Search for the cell housing the specified text and yield its (X, Y) center coordinate. 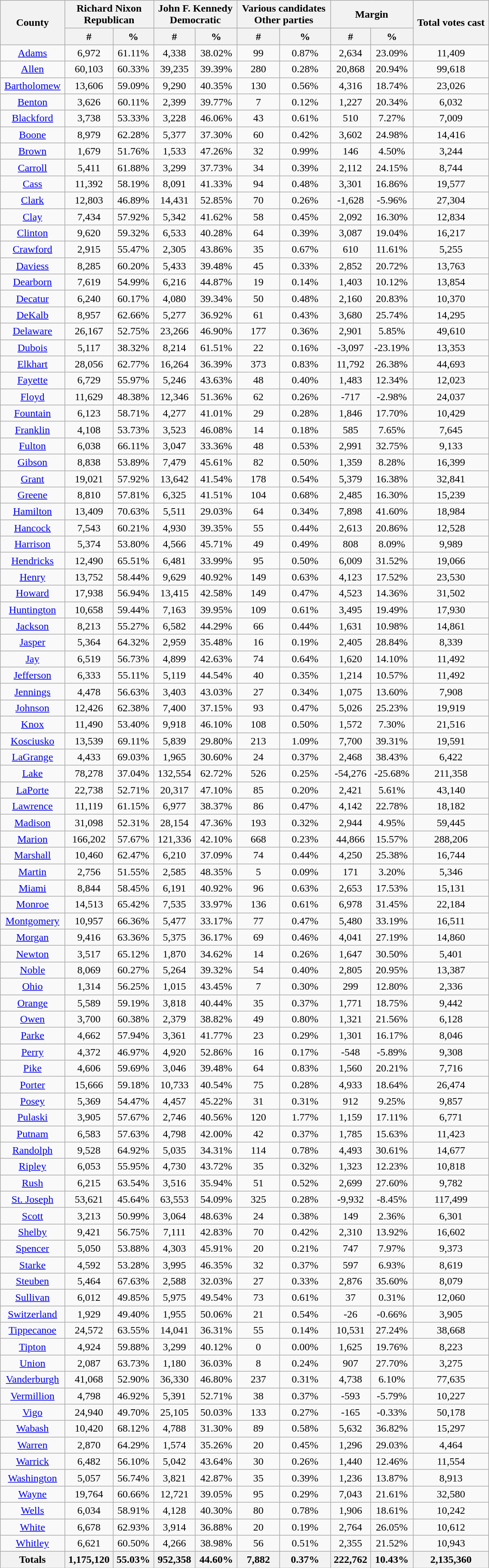
8.28% (392, 462)
Shelby (33, 1232)
4,788 (175, 1429)
7,163 (175, 610)
27.70% (392, 1363)
1,214 (351, 675)
77 (258, 921)
7,898 (351, 512)
-165 (351, 1412)
16.17% (392, 1036)
-5.89% (392, 1052)
38.82% (216, 1019)
5,375 (175, 937)
66 (258, 626)
907 (351, 1363)
8,214 (175, 348)
24.98% (392, 135)
Gibson (33, 462)
Knox (33, 724)
21.61% (392, 1494)
1,175,120 (89, 1560)
31,502 (451, 593)
37 (351, 1298)
952,358 (175, 1560)
Fountain (33, 413)
4,123 (351, 577)
6,301 (451, 1216)
59,445 (451, 823)
19,764 (89, 1494)
53.80% (133, 544)
6,582 (175, 626)
5,391 (175, 1396)
Noble (33, 970)
43.64% (216, 1461)
41.60% (392, 512)
Allen (33, 69)
60.27% (133, 970)
16.38% (392, 479)
3.20% (392, 872)
38,668 (451, 1330)
3,995 (175, 1265)
24,572 (89, 1330)
808 (351, 544)
-23.19% (392, 348)
1.77% (305, 1117)
8,091 (175, 184)
5,246 (175, 380)
61.51% (216, 348)
8,285 (89, 266)
Bartholomew (33, 86)
16,264 (175, 364)
55.95% (133, 1167)
1,236 (351, 1478)
12.23% (392, 1167)
36.17% (216, 937)
0.00% (305, 1347)
86 (258, 806)
42.58% (216, 593)
23 (258, 1036)
31.45% (392, 904)
38 (258, 1396)
96 (258, 888)
8,844 (89, 888)
43.45% (216, 986)
Boone (33, 135)
6,038 (89, 446)
13,387 (451, 970)
Dubois (33, 348)
59.88% (133, 1347)
39.39% (216, 69)
Margin (372, 15)
53.28% (133, 1265)
59.44% (133, 610)
41.33% (216, 184)
7,700 (351, 741)
7,882 (258, 1560)
2,805 (351, 970)
30.50% (392, 954)
1,180 (175, 1363)
52.31% (133, 823)
0.20% (305, 790)
39.35% (216, 528)
133 (258, 1412)
10,943 (451, 1543)
Hancock (33, 528)
59.19% (133, 1003)
34 (258, 167)
6,215 (89, 1183)
20.21% (392, 1068)
1,075 (351, 691)
1,301 (351, 1036)
4,108 (89, 429)
1,440 (351, 1461)
43.63% (216, 380)
2,901 (351, 331)
40.54% (216, 1085)
Tippecanoe (33, 1330)
46.08% (216, 429)
43 (258, 118)
57.81% (133, 495)
4,266 (175, 1543)
10,658 (89, 610)
Ripley (33, 1167)
4,142 (351, 806)
6,009 (351, 561)
114 (258, 1150)
6,533 (175, 233)
55.11% (133, 675)
Clay (33, 216)
33.97% (216, 904)
3,523 (175, 429)
4.95% (392, 823)
6,771 (451, 1117)
6,240 (89, 299)
9,629 (175, 577)
15.63% (392, 1134)
5,346 (451, 872)
Warrick (33, 1461)
1,560 (351, 1068)
13,752 (89, 577)
8,979 (89, 135)
4,566 (175, 544)
20,868 (351, 69)
121,336 (175, 839)
4,523 (351, 593)
17.52% (392, 577)
52.86% (216, 1052)
31.52% (392, 561)
0.68% (305, 495)
50 (258, 299)
65.12% (133, 954)
Rush (33, 1183)
5,632 (351, 1429)
56.74% (133, 1478)
Morgan (33, 937)
3,361 (175, 1036)
7,479 (175, 462)
DeKalb (33, 315)
2,112 (351, 167)
15,666 (89, 1085)
44.29% (216, 626)
6,216 (175, 282)
5,342 (175, 216)
7.97% (392, 1248)
2,421 (351, 790)
67.63% (133, 1281)
12.46% (392, 1461)
21,516 (451, 724)
8,957 (89, 315)
60.33% (133, 69)
0.56% (305, 86)
45.91% (216, 1248)
4,493 (351, 1150)
5,369 (89, 1101)
0.25% (305, 774)
66.11% (133, 446)
65.51% (133, 561)
53,621 (89, 1199)
39,235 (175, 69)
Fulton (33, 446)
9.25% (392, 1101)
6,210 (175, 855)
39.95% (216, 610)
178 (258, 479)
56.94% (133, 593)
Vigo (33, 1412)
20.95% (392, 970)
0.12% (305, 102)
12,490 (89, 561)
11,423 (451, 1134)
Clark (33, 200)
7,619 (89, 282)
22.78% (392, 806)
5,411 (89, 167)
56.73% (133, 659)
26,474 (451, 1085)
6,972 (89, 53)
6,325 (175, 495)
4,730 (175, 1167)
35.60% (392, 1281)
14,041 (175, 1330)
19.76% (392, 1347)
Howard (33, 593)
8,339 (451, 642)
23,026 (451, 86)
4,303 (175, 1248)
11,119 (89, 806)
26.05% (392, 1527)
1,771 (351, 1003)
7.65% (392, 429)
4,277 (175, 413)
3,495 (351, 610)
1,620 (351, 659)
63.54% (133, 1183)
5,839 (175, 741)
44,866 (351, 839)
4,592 (89, 1265)
35.26% (216, 1445)
14,431 (175, 200)
19.04% (392, 233)
4,338 (175, 53)
18.75% (392, 1003)
59.69% (133, 1068)
36.39% (216, 364)
14,416 (451, 135)
9,290 (175, 86)
51.55% (133, 872)
20,317 (175, 790)
58.44% (133, 577)
912 (351, 1101)
Adams (33, 53)
18,182 (451, 806)
53.73% (133, 429)
41.77% (216, 1036)
46.80% (216, 1380)
29.80% (216, 741)
2.36% (392, 1216)
2,613 (351, 528)
44.60% (216, 1560)
62 (258, 397)
33.99% (216, 561)
53.40% (133, 724)
58.71% (133, 413)
23,530 (451, 577)
36.31% (216, 1330)
9,421 (89, 1232)
7,400 (175, 708)
50.03% (216, 1412)
Delaware (33, 331)
Monroe (33, 904)
4,128 (175, 1510)
Marshall (33, 855)
1,574 (175, 1445)
55.03% (133, 1560)
0.64% (305, 659)
3,680 (351, 315)
Franklin (33, 429)
70.63% (133, 512)
Warren (33, 1445)
2,876 (351, 1281)
5,464 (89, 1281)
62.28% (133, 135)
11.61% (392, 250)
2,746 (175, 1117)
280 (258, 69)
Totals (33, 1560)
42.10% (216, 839)
Dearborn (33, 282)
5,026 (351, 708)
0.38% (305, 1216)
54.99% (133, 282)
99 (258, 53)
27.60% (392, 1183)
12,060 (451, 1298)
42.00% (216, 1134)
1,965 (175, 757)
36.82% (392, 1429)
Whitley (33, 1543)
1,323 (351, 1167)
2,310 (351, 1232)
15,131 (451, 888)
40.56% (216, 1117)
4,250 (351, 855)
9,133 (451, 446)
58 (258, 216)
Vanderburgh (33, 1380)
0.35% (305, 675)
6,333 (89, 675)
3,403 (175, 691)
41.62% (216, 216)
15,239 (451, 495)
62.47% (133, 855)
5,374 (89, 544)
43,140 (451, 790)
45.22% (216, 1101)
Parke (33, 1036)
Brown (33, 151)
33.17% (216, 921)
Vermillion (33, 1396)
1,359 (351, 462)
30 (258, 1461)
11,554 (451, 1461)
32.75% (392, 446)
5.85% (392, 331)
66.36% (133, 921)
7,434 (89, 216)
28,056 (89, 364)
5,264 (175, 970)
2,653 (351, 888)
5,589 (89, 1003)
8,838 (89, 462)
43.86% (216, 250)
-54,276 (351, 774)
Total votes cast (451, 22)
18,984 (451, 512)
6,034 (89, 1510)
63.73% (133, 1363)
5,379 (351, 479)
Starke (33, 1265)
10,818 (451, 1167)
Jackson (33, 626)
55.97% (133, 380)
60.11% (133, 102)
64.32% (133, 642)
4.50% (392, 151)
4,316 (351, 86)
13,539 (89, 741)
4,372 (89, 1052)
27.19% (392, 937)
68.12% (133, 1429)
Greene (33, 495)
53.89% (133, 462)
46.35% (216, 1265)
Harrison (33, 544)
13,642 (175, 479)
63,553 (175, 1199)
22,184 (451, 904)
20.83% (392, 299)
49.85% (133, 1298)
13,854 (451, 282)
20.94% (392, 69)
2,944 (351, 823)
54 (258, 970)
3,228 (175, 118)
7,716 (451, 1068)
12,023 (451, 380)
Cass (33, 184)
1,015 (175, 986)
46.10% (216, 724)
77,635 (451, 1380)
10,733 (175, 1085)
0.49% (305, 544)
7,111 (175, 1232)
60 (258, 135)
69.03% (133, 757)
43.72% (216, 1167)
9,918 (175, 724)
56 (258, 1543)
40.44% (216, 1003)
47.36% (216, 823)
32,580 (451, 1494)
56.10% (133, 1461)
109 (258, 610)
46.89% (133, 200)
Daviess (33, 266)
33.36% (216, 446)
146 (351, 151)
21.52% (392, 1543)
4,457 (175, 1101)
14,677 (451, 1150)
325 (258, 1199)
13,353 (451, 348)
41.51% (216, 495)
73 (258, 1298)
56.63% (133, 691)
Ohio (33, 986)
Marion (33, 839)
-593 (351, 1396)
57.94% (133, 1036)
213 (258, 741)
Orange (33, 1003)
30.60% (216, 757)
6,583 (89, 1134)
61 (258, 315)
36.03% (216, 1363)
St. Joseph (33, 1199)
50.06% (216, 1314)
8 (258, 1363)
2,379 (175, 1019)
Pike (33, 1068)
7,535 (175, 904)
9,416 (89, 937)
5,480 (351, 921)
4,478 (89, 691)
0.46% (305, 937)
Washington (33, 1478)
59.09% (133, 86)
27.24% (392, 1330)
75 (258, 1085)
62.93% (133, 1527)
1,846 (351, 413)
120 (258, 1117)
12.34% (392, 380)
22,738 (89, 790)
89 (258, 1429)
Huntington (33, 610)
Madison (33, 823)
17.70% (392, 413)
60.17% (133, 299)
12,346 (175, 397)
6,482 (89, 1461)
Union (33, 1363)
59.18% (133, 1085)
10,612 (451, 1527)
-5.79% (392, 1396)
Clinton (33, 233)
19,919 (451, 708)
Perry (33, 1052)
6,481 (175, 561)
White (33, 1527)
11,792 (351, 364)
136 (258, 904)
35.94% (216, 1183)
6,123 (89, 413)
104 (258, 495)
5.61% (392, 790)
5,433 (175, 266)
Benton (33, 102)
2,405 (351, 642)
2,135,360 (451, 1560)
40.12% (216, 1347)
Floyd (33, 397)
2,160 (351, 299)
0.52% (305, 1183)
0.24% (305, 1363)
39.05% (216, 1494)
5,377 (175, 135)
18.61% (392, 1510)
108 (258, 724)
19,021 (89, 479)
585 (351, 429)
Jefferson (33, 675)
25,105 (175, 1412)
33.19% (392, 921)
38.32% (133, 348)
25.74% (392, 315)
45.61% (216, 462)
36.92% (216, 315)
24,940 (89, 1412)
1,533 (175, 151)
23,266 (175, 331)
14,860 (451, 937)
3,602 (351, 135)
53.33% (133, 118)
9,782 (451, 1183)
48.63% (216, 1216)
18.74% (392, 86)
1,321 (351, 1019)
48.35% (216, 872)
0.36% (305, 331)
Steuben (33, 1281)
62.72% (216, 774)
Montgomery (33, 921)
9,620 (89, 233)
Carroll (33, 167)
8,744 (451, 167)
16,511 (451, 921)
39.77% (216, 102)
7,543 (89, 528)
32,841 (451, 479)
3,087 (351, 233)
48.38% (133, 397)
2,756 (89, 872)
-8.45% (392, 1199)
10.43% (392, 1560)
4,899 (175, 659)
10,429 (451, 413)
0.58% (305, 1429)
6.10% (392, 1380)
58.19% (133, 184)
0.23% (305, 839)
7,043 (351, 1494)
6,977 (175, 806)
4,930 (175, 528)
42.63% (216, 659)
55.27% (133, 626)
6,128 (451, 1019)
2,915 (89, 250)
-0.66% (392, 1314)
1,870 (175, 954)
16,399 (451, 462)
1,483 (351, 380)
4,662 (89, 1036)
54.09% (216, 1199)
11,409 (451, 53)
10,420 (89, 1429)
9,989 (451, 544)
41.01% (216, 413)
49.40% (133, 1314)
13,409 (89, 512)
26.38% (392, 364)
10,460 (89, 855)
288,206 (451, 839)
64.29% (133, 1445)
63.36% (133, 937)
2,852 (351, 266)
Miami (33, 888)
5,042 (175, 1461)
Jay (33, 659)
526 (258, 774)
60,103 (89, 69)
10.57% (392, 675)
2,699 (351, 1183)
8,913 (451, 1478)
47.26% (216, 151)
Various candidatesOther parties (284, 15)
0.67% (305, 250)
3,275 (451, 1363)
9,857 (451, 1101)
Porter (33, 1085)
0.17% (305, 1052)
132,554 (175, 774)
211,358 (451, 774)
5 (258, 872)
Owen (33, 1019)
-2.98% (392, 397)
58.45% (133, 888)
28,154 (175, 823)
2,092 (351, 216)
19,066 (451, 561)
93 (258, 708)
11,392 (89, 184)
64.92% (133, 1150)
6.93% (392, 1265)
0.18% (305, 429)
12,528 (451, 528)
34.62% (216, 954)
82 (258, 462)
1,625 (351, 1347)
26,167 (89, 331)
1,314 (89, 986)
1,785 (351, 1134)
69 (258, 937)
Scott (33, 1216)
Johnson (33, 708)
13,763 (451, 266)
6,678 (89, 1527)
7,009 (451, 118)
52.75% (133, 331)
Switzerland (33, 1314)
40.30% (216, 1510)
38.43% (392, 757)
2,870 (89, 1445)
56.25% (133, 986)
56.75% (133, 1232)
2,399 (175, 102)
20.72% (392, 266)
37.73% (216, 167)
237 (258, 1380)
13,606 (89, 86)
-25.68% (392, 774)
Blackford (33, 118)
1,631 (351, 626)
60.50% (133, 1543)
Decatur (33, 299)
1,403 (351, 282)
Lake (33, 774)
John F. KennedyDemocratic (195, 15)
12,426 (89, 708)
10,242 (451, 1510)
61.15% (133, 806)
1.09% (305, 741)
3,626 (89, 102)
8.09% (392, 544)
3,046 (175, 1068)
0.27% (305, 1412)
13,415 (175, 593)
16,744 (451, 855)
1,929 (89, 1314)
62.66% (133, 315)
15.57% (392, 839)
11,490 (89, 724)
31,098 (89, 823)
3,517 (89, 954)
0.87% (305, 53)
4,738 (351, 1380)
117,499 (451, 1199)
2,585 (175, 872)
61.88% (133, 167)
12,721 (175, 1494)
36,330 (175, 1380)
22 (258, 348)
2,485 (351, 495)
0.51% (305, 1543)
21.56% (392, 1019)
8,223 (451, 1347)
1,679 (89, 151)
15,297 (451, 1429)
Newton (33, 954)
34.31% (216, 1150)
6,422 (451, 757)
0.99% (305, 151)
16,217 (451, 233)
166,202 (89, 839)
3,244 (451, 151)
46.92% (133, 1396)
80 (258, 1510)
0 (258, 1347)
0.09% (305, 872)
-548 (351, 1052)
LaPorte (33, 790)
46.90% (216, 331)
3,301 (351, 184)
49.70% (133, 1412)
39.31% (392, 741)
41.54% (216, 479)
373 (258, 364)
37.09% (216, 855)
39.32% (216, 970)
3,213 (89, 1216)
4,433 (89, 757)
49,610 (451, 331)
1,906 (351, 1510)
0.16% (305, 348)
-1,628 (351, 200)
20.34% (392, 102)
78,278 (89, 774)
10,227 (451, 1396)
46.97% (133, 1052)
LaGrange (33, 757)
4,924 (89, 1347)
8,069 (89, 970)
Sullivan (33, 1298)
2,959 (175, 642)
63.55% (133, 1330)
29 (258, 413)
5,364 (89, 642)
42.83% (216, 1232)
2,764 (351, 1527)
171 (351, 872)
53.88% (133, 1248)
Elkhart (33, 364)
49.54% (216, 1298)
7.27% (392, 118)
13.92% (392, 1232)
0.53% (305, 446)
40.28% (216, 233)
85 (258, 790)
10.12% (392, 282)
40 (258, 675)
2,634 (351, 53)
60.21% (133, 528)
30.61% (392, 1150)
668 (258, 839)
8,079 (451, 1281)
45 (258, 266)
10.98% (392, 626)
8,619 (451, 1265)
Putnam (33, 1134)
Jennings (33, 691)
Jasper (33, 642)
40.35% (216, 86)
12,834 (451, 216)
19,591 (451, 741)
94 (258, 184)
36.88% (216, 1527)
61.11% (133, 53)
14,513 (89, 904)
21 (258, 1314)
1,227 (351, 102)
60.20% (133, 266)
60.66% (133, 1494)
299 (351, 986)
25.38% (392, 855)
193 (258, 823)
Randolph (33, 1150)
7.30% (392, 724)
6,032 (451, 102)
3,047 (175, 446)
Tipton (33, 1347)
4,041 (351, 937)
38.98% (216, 1543)
10,531 (351, 1330)
14.10% (392, 659)
51.76% (133, 151)
1,159 (351, 1117)
Pulaski (33, 1117)
17,930 (451, 610)
747 (351, 1248)
5,035 (175, 1150)
43.03% (216, 691)
3,818 (175, 1003)
18.64% (392, 1085)
37.04% (133, 774)
5,117 (89, 348)
20.86% (392, 528)
Wabash (33, 1429)
45.64% (133, 1199)
19 (258, 282)
62.77% (133, 364)
45.71% (216, 544)
-0.33% (392, 1412)
3,064 (175, 1216)
County (33, 22)
Spencer (33, 1248)
54.47% (133, 1101)
0.21% (305, 1248)
Richard NixonRepublican (109, 15)
58.91% (133, 1510)
14.36% (392, 593)
5,477 (175, 921)
6,012 (89, 1298)
6,519 (89, 659)
1,955 (175, 1314)
27,304 (451, 200)
1,296 (351, 1445)
Hendricks (33, 561)
Martin (33, 872)
11,629 (89, 397)
23.09% (392, 53)
-5.96% (392, 200)
17.53% (392, 888)
597 (351, 1265)
610 (351, 250)
37.15% (216, 708)
8,810 (89, 495)
52.90% (133, 1380)
7,908 (451, 691)
31.30% (216, 1429)
4,080 (175, 299)
47.10% (216, 790)
9,528 (89, 1150)
2,588 (175, 1281)
Crawford (33, 250)
5,255 (451, 250)
42.87% (216, 1478)
13.87% (392, 1478)
99,618 (451, 69)
6,191 (175, 888)
6,053 (89, 1167)
59.32% (133, 233)
4,920 (175, 1052)
55.47% (133, 250)
50,178 (451, 1412)
3,516 (175, 1183)
0.30% (305, 986)
222,762 (351, 1560)
8,046 (451, 1036)
14,861 (451, 626)
5,277 (175, 315)
37.30% (216, 135)
69.11% (133, 741)
25.23% (392, 708)
16.86% (392, 184)
177 (258, 331)
6,729 (89, 380)
14,295 (451, 315)
2,336 (451, 986)
17,938 (89, 593)
2,087 (89, 1363)
6,621 (89, 1543)
5,050 (89, 1248)
24.15% (392, 167)
130 (258, 86)
4,464 (451, 1445)
2,991 (351, 446)
-9,932 (351, 1199)
35.48% (216, 642)
9,373 (451, 1248)
38.37% (216, 806)
51 (258, 1183)
2,305 (175, 250)
Wayne (33, 1494)
-717 (351, 397)
38.02% (216, 53)
62.38% (133, 708)
50.99% (133, 1216)
10,370 (451, 299)
5,119 (175, 675)
32.03% (216, 1281)
3,700 (89, 1019)
2,355 (351, 1543)
6,978 (351, 904)
3,821 (175, 1478)
3,738 (89, 118)
Lawrence (33, 806)
13.60% (392, 691)
3,914 (175, 1527)
Grant (33, 479)
41,068 (89, 1380)
51.36% (216, 397)
Hamilton (33, 512)
4,933 (351, 1085)
Kosciusko (33, 741)
Wells (33, 1510)
5,511 (175, 512)
12.80% (392, 986)
Fayette (33, 380)
9,442 (451, 1003)
Posey (33, 1101)
46.06% (216, 118)
5,057 (89, 1478)
0.43% (305, 315)
Henry (33, 577)
4,606 (89, 1068)
7,645 (451, 429)
1,647 (351, 954)
44.54% (216, 675)
52.85% (216, 200)
44,693 (451, 364)
5,401 (451, 954)
10,957 (89, 921)
60.38% (133, 1019)
44.87% (216, 282)
0.80% (305, 1019)
-3,097 (351, 348)
24,037 (451, 397)
510 (351, 118)
2,468 (351, 757)
19,577 (451, 184)
1,572 (351, 724)
9,308 (451, 1052)
28.84% (392, 642)
12,803 (89, 200)
17.11% (392, 1117)
39.34% (216, 299)
31 (258, 1101)
16,602 (451, 1232)
8,213 (89, 626)
57.63% (133, 1134)
5,975 (175, 1298)
42 (258, 1134)
-26 (351, 1314)
65.42% (133, 904)
19.49% (392, 610)
